Provide the (X, Y) coordinate of the cell's center where the given text is located.  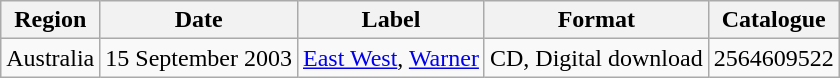
2564609522 (774, 58)
Date (199, 20)
Australia (50, 58)
Format (596, 20)
East West, Warner (390, 58)
15 September 2003 (199, 58)
Catalogue (774, 20)
CD, Digital download (596, 58)
Label (390, 20)
Region (50, 20)
